Pinpoint the cell where the given text exists, returning its [x, y] midpoint coordinate. 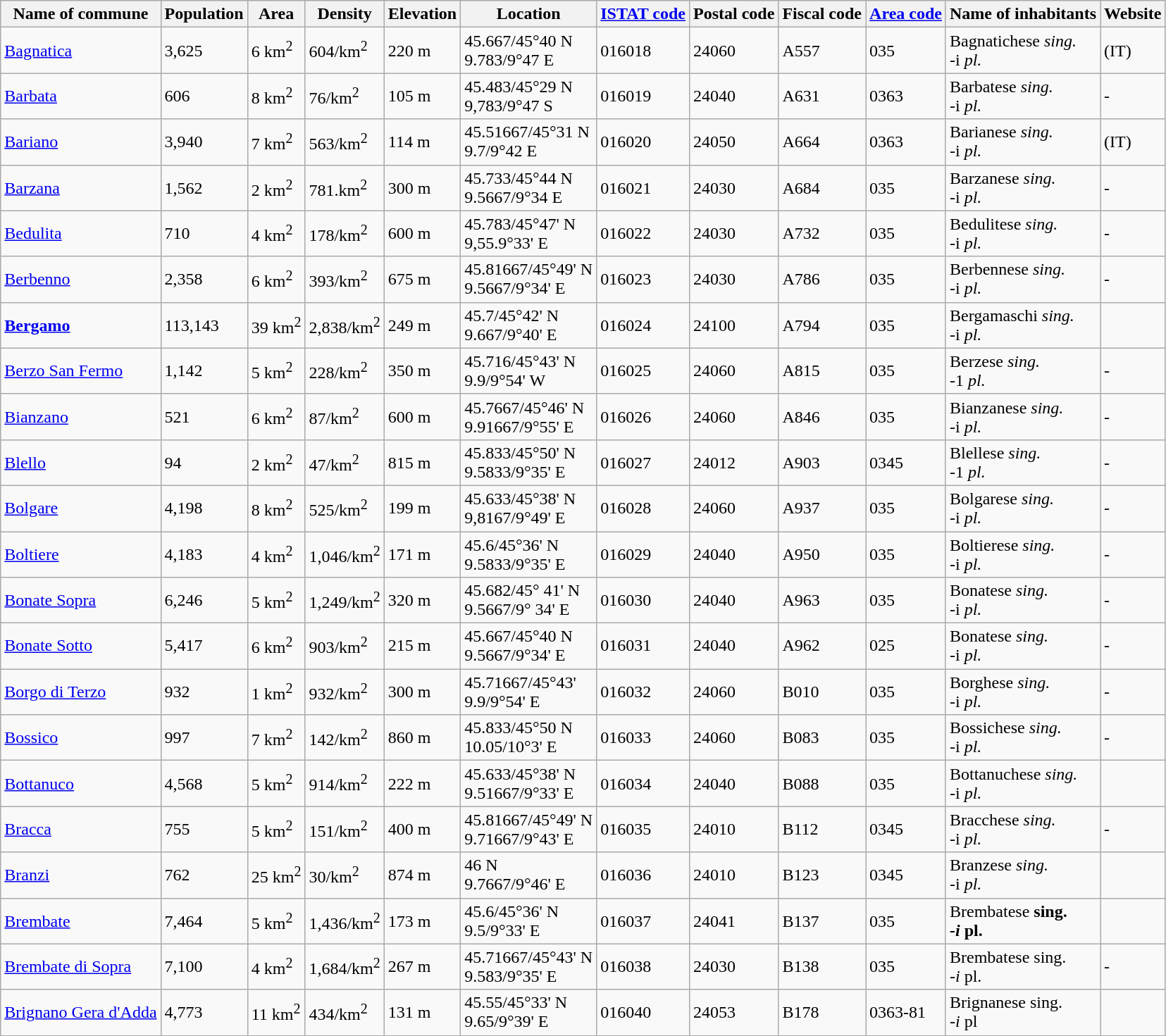
45.55/45°33' N9.65/9°39' E [528, 1013]
1 km2 [276, 692]
016025 [643, 370]
Branzese sing.-i pl. [1023, 875]
Bossichese sing.-i pl. [1023, 738]
016031 [643, 647]
1,249/km2 [345, 600]
4,568 [204, 783]
B138 [822, 966]
Berbenno [80, 279]
016022 [643, 234]
Density [345, 14]
4,198 [204, 508]
815 m [422, 462]
016020 [643, 142]
016030 [643, 600]
Blellese sing.-1 pl. [1023, 462]
A732 [822, 234]
Branzi [80, 875]
Bianzanese sing.-i pl. [1023, 417]
Bolgarese sing.-i pl. [1023, 508]
24100 [733, 325]
ISTAT code [643, 14]
Brembate di Sopra [80, 966]
B178 [822, 1013]
Bossico [80, 738]
267 m [422, 966]
563/km2 [345, 142]
4,183 [204, 554]
1,046/km2 [345, 554]
45.667/45°40 N9.783/9°47 E [528, 51]
1,562 [204, 187]
2,838/km2 [345, 325]
762 [204, 875]
1,142 [204, 370]
Bolgare [80, 508]
525/km2 [345, 508]
016036 [643, 875]
Bottanuco [80, 783]
114 m [422, 142]
47/km2 [345, 462]
Borghese sing.-i pl. [1023, 692]
11 km2 [276, 1013]
874 m [422, 875]
A631 [822, 96]
24050 [733, 142]
3,625 [204, 51]
Berzese sing.-1 pl. [1023, 370]
016027 [643, 462]
B083 [822, 738]
45.833/45°50' N9.5833/9°35' E [528, 462]
199 m [422, 508]
222 m [422, 783]
997 [204, 738]
Boltierese sing.-i pl. [1023, 554]
350 m [422, 370]
A815 [822, 370]
45.667/45°40 N9.5667/9°34' E [528, 647]
Fiscal code [822, 14]
39 km2 [276, 325]
45.783/45°47' N9,55.9°33' E [528, 234]
45.51667/45°31 N9.7/9°42 E [528, 142]
710 [204, 234]
45.81667/45°49' N9.71667/9°43' E [528, 830]
016019 [643, 96]
016037 [643, 921]
434/km2 [345, 1013]
1,436/km2 [345, 921]
24053 [733, 1013]
A664 [822, 142]
173 m [422, 921]
Barianese sing.-i pl. [1023, 142]
B123 [822, 875]
B088 [822, 783]
45.7/45°42' N9.667/9°40' E [528, 325]
228/km2 [345, 370]
Berbennese sing.-i pl. [1023, 279]
016023 [643, 279]
025 [906, 647]
Name of inhabitants [1023, 14]
3,940 [204, 142]
Brignano Gera d'Adda [80, 1013]
24012 [733, 462]
87/km2 [345, 417]
142/km2 [345, 738]
45.81667/45°49' N9.5667/9°34' E [528, 279]
45.71667/45°43'9.9/9°54' E [528, 692]
45.633/45°38' N9,8167/9°49' E [528, 508]
781.km2 [345, 187]
016034 [643, 783]
249 m [422, 325]
Bedulita [80, 234]
Barbatese sing.-i pl. [1023, 96]
016026 [643, 417]
A786 [822, 279]
914/km2 [345, 783]
Area code [906, 14]
A950 [822, 554]
016028 [643, 508]
B010 [822, 692]
Brembate [80, 921]
113,143 [204, 325]
A937 [822, 508]
45.6/45°36' N9.5/9°33' E [528, 921]
Bracca [80, 830]
Website [1133, 14]
A794 [822, 325]
521 [204, 417]
Bonate Sopra [80, 600]
A684 [822, 187]
Brignanese sing.-i pl [1023, 1013]
Bracchese sing.-i pl. [1023, 830]
131 m [422, 1013]
016035 [643, 830]
Bedulitese sing.-i pl. [1023, 234]
320 m [422, 600]
24041 [733, 921]
45.7667/45°46' N9.91667/9°55' E [528, 417]
45.483/45°29 N9,783/9°47 S [528, 96]
2,358 [204, 279]
393/km2 [345, 279]
46 N9.7667/9°46' E [528, 875]
7,464 [204, 921]
A846 [822, 417]
Postal code [733, 14]
Barbata [80, 96]
Berzo San Fermo [80, 370]
016021 [643, 187]
4,773 [204, 1013]
932 [204, 692]
A903 [822, 462]
Elevation [422, 14]
B137 [822, 921]
45.833/45°50 N10.05/10°3' E [528, 738]
016033 [643, 738]
Barzanese sing.-i pl. [1023, 187]
016029 [643, 554]
45.716/45°43' N9.9/9°54' W [528, 370]
215 m [422, 647]
105 m [422, 96]
76/km2 [345, 96]
45.71667/45°43' N9.583/9°35' E [528, 966]
A962 [822, 647]
Blello [80, 462]
Area [276, 14]
606 [204, 96]
016032 [643, 692]
604/km2 [345, 51]
Bonate Sotto [80, 647]
A963 [822, 600]
Bariano [80, 142]
016024 [643, 325]
45.6/45°36' N9.5833/9°35' E [528, 554]
016018 [643, 51]
178/km2 [345, 234]
45.682/45° 41' N9.5667/9° 34' E [528, 600]
171 m [422, 554]
Bergamo [80, 325]
45.733/45°44 N9.5667/9°34 E [528, 187]
Bagnatichese sing.-i pl. [1023, 51]
25 km2 [276, 875]
45.633/45°38' N9.51667/9°33' E [528, 783]
5,417 [204, 647]
6,246 [204, 600]
151/km2 [345, 830]
675 m [422, 279]
Barzana [80, 187]
932/km2 [345, 692]
Bianzano [80, 417]
30/km2 [345, 875]
Bergamaschi sing.-i pl. [1023, 325]
0363-81 [906, 1013]
Bagnatica [80, 51]
016040 [643, 1013]
860 m [422, 738]
400 m [422, 830]
016038 [643, 966]
94 [204, 462]
Borgo di Terzo [80, 692]
Location [528, 14]
Population [204, 14]
Boltiere [80, 554]
Bottanuchese sing.-i pl. [1023, 783]
755 [204, 830]
7,100 [204, 966]
Name of commune [80, 14]
903/km2 [345, 647]
220 m [422, 51]
A557 [822, 51]
1,684/km2 [345, 966]
B112 [822, 830]
